Search for the cell housing the specified text and yield its (X, Y) center coordinate. 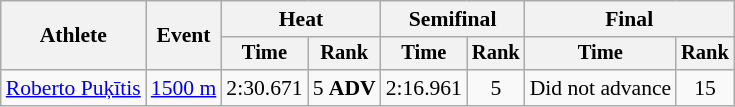
Event (184, 36)
2:30.671 (264, 88)
Heat (300, 19)
Roberto Puķītis (74, 88)
15 (705, 88)
5 ADV (344, 88)
Semifinal (453, 19)
Athlete (74, 36)
Did not advance (601, 88)
Final (630, 19)
5 (496, 88)
2:16.961 (424, 88)
1500 m (184, 88)
